Extract the (x, y) coordinate from the center of the cell holding the provided text.  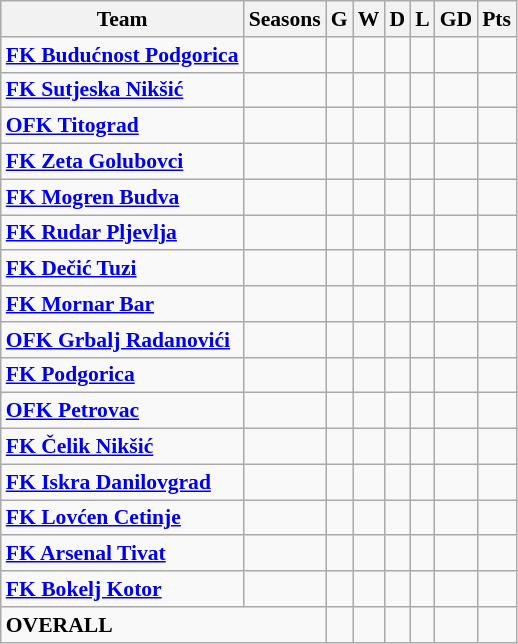
G (340, 19)
FK Rudar Pljevlja (122, 233)
W (369, 19)
FK Bokelj Kotor (122, 589)
OFK Titograd (122, 126)
FK Čelik Nikšić (122, 447)
Pts (496, 19)
D (397, 19)
FK Lovćen Cetinje (122, 518)
FK Mornar Bar (122, 304)
FK Sutjeska Nikšić (122, 90)
FK Dečić Tuzi (122, 269)
Seasons (285, 19)
OFK Grbalj Radanovići (122, 340)
Team (122, 19)
OVERALL (164, 625)
OFK Petrovac (122, 411)
FK Mogren Budva (122, 197)
FK Iskra Danilovgrad (122, 482)
FK Budućnost Podgorica (122, 55)
FK Zeta Golubovci (122, 162)
GD (456, 19)
FK Arsenal Tivat (122, 554)
FK Podgorica (122, 375)
L (422, 19)
